Determine the [X, Y] coordinate at the center of the cell enclosing the given text.  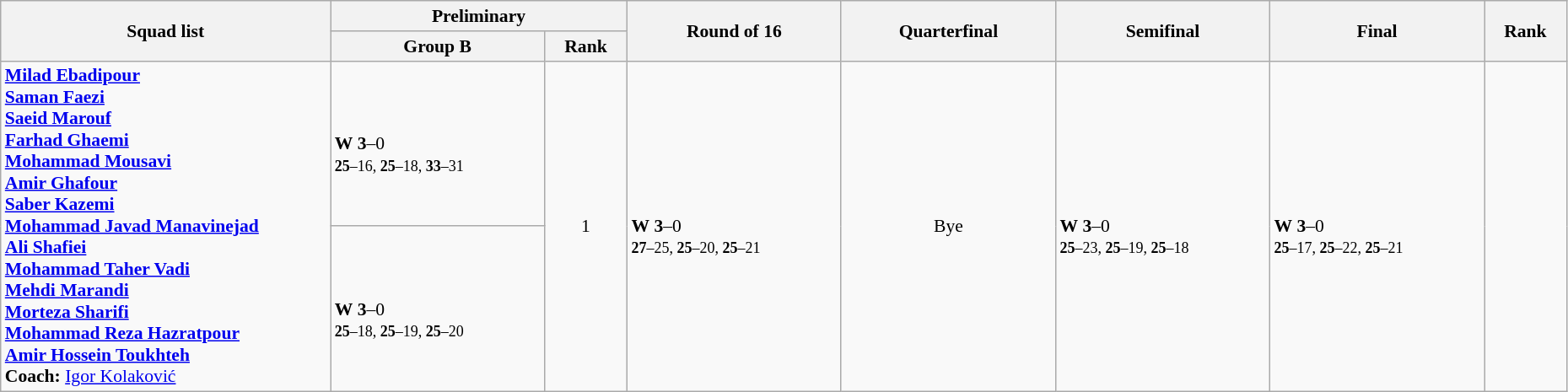
Round of 16 [734, 30]
Semifinal [1162, 30]
W 3–025–16, 25–18, 33–31 [438, 143]
Squad list [165, 30]
W 3–027–25, 25–20, 25–21 [734, 226]
W 3–025–18, 25–19, 25–20 [438, 309]
W 3–025–23, 25–19, 25–18 [1162, 226]
W 3–025–17, 25–22, 25–21 [1377, 226]
1 [586, 226]
Quarterfinal [948, 30]
Bye [948, 226]
Final [1377, 30]
Group B [438, 46]
Preliminary [479, 16]
